Return (x, y) of the center of cell containing provided text 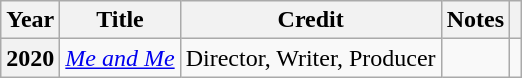
Notes (475, 20)
Director, Writer, Producer (310, 58)
2020 (30, 58)
Year (30, 20)
Me and Me (120, 58)
Credit (310, 20)
Title (120, 20)
